Output the (X, Y) coordinate of the center of the cell containing the given text.  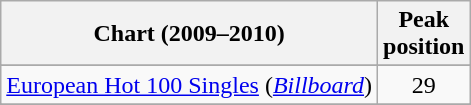
29 (424, 85)
Peakposition (424, 34)
Chart (2009–2010) (190, 34)
European Hot 100 Singles (Billboard) (190, 85)
